Pinpoint the cell where the given text exists, returning its [X, Y] midpoint coordinate. 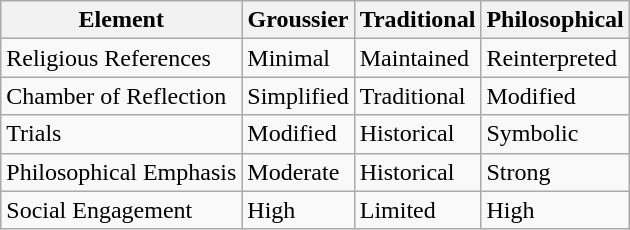
Element [122, 20]
Social Engagement [122, 210]
Limited [418, 210]
Groussier [298, 20]
Philosophical Emphasis [122, 172]
Religious References [122, 58]
Maintained [418, 58]
Philosophical [555, 20]
Strong [555, 172]
Chamber of Reflection [122, 96]
Simplified [298, 96]
Reinterpreted [555, 58]
Symbolic [555, 134]
Trials [122, 134]
Minimal [298, 58]
Moderate [298, 172]
